Return [X, Y] of the center of cell containing provided text 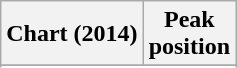
Chart (2014) [72, 34]
Peakposition [189, 34]
